Determine the (x, y) coordinate at the center of the cell enclosing the given text.  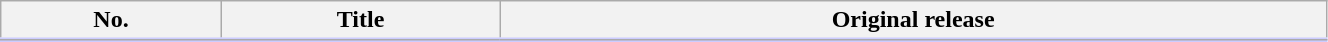
Title (360, 21)
Original release (914, 21)
No. (112, 21)
